For the text-containing cell, return its midpoint in [X, Y] coordinate format. 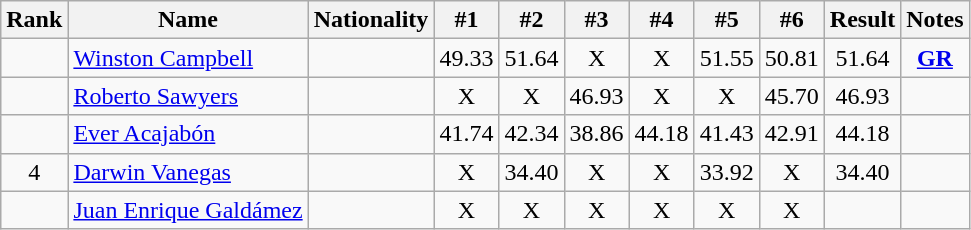
#6 [792, 20]
33.92 [726, 172]
41.74 [466, 134]
Result [862, 20]
4 [34, 172]
45.70 [792, 96]
50.81 [792, 58]
GR [935, 58]
#4 [662, 20]
51.55 [726, 58]
#1 [466, 20]
Rank [34, 20]
Darwin Vanegas [188, 172]
49.33 [466, 58]
Juan Enrique Galdámez [188, 210]
#3 [596, 20]
Notes [935, 20]
#5 [726, 20]
Roberto Sawyers [188, 96]
41.43 [726, 134]
Name [188, 20]
42.91 [792, 134]
38.86 [596, 134]
42.34 [532, 134]
Winston Campbell [188, 58]
Ever Acajabón [188, 134]
#2 [532, 20]
Nationality [371, 20]
